From the cell containing the given text, extract its center point as [X, Y] coordinate. 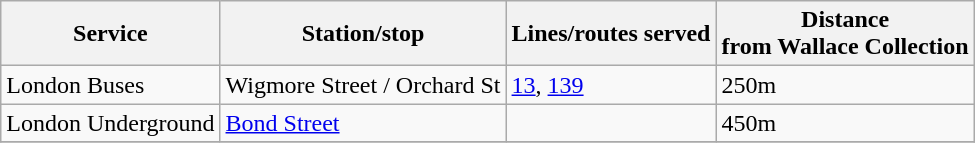
Bond Street [363, 123]
Station/stop [363, 34]
London Buses [110, 85]
London Underground [110, 123]
13, 139 [611, 85]
450m [845, 123]
Wigmore Street / Orchard St [363, 85]
Distancefrom Wallace Collection [845, 34]
250m [845, 85]
Service [110, 34]
Lines/routes served [611, 34]
